For the text-containing cell, return its midpoint in [X, Y] coordinate format. 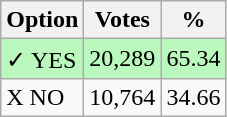
% [194, 20]
10,764 [122, 97]
Option [42, 20]
✓ YES [42, 59]
65.34 [194, 59]
X NO [42, 97]
20,289 [122, 59]
Votes [122, 20]
34.66 [194, 97]
